Locate the cell with the specified text and output its (X, Y) center coordinate. 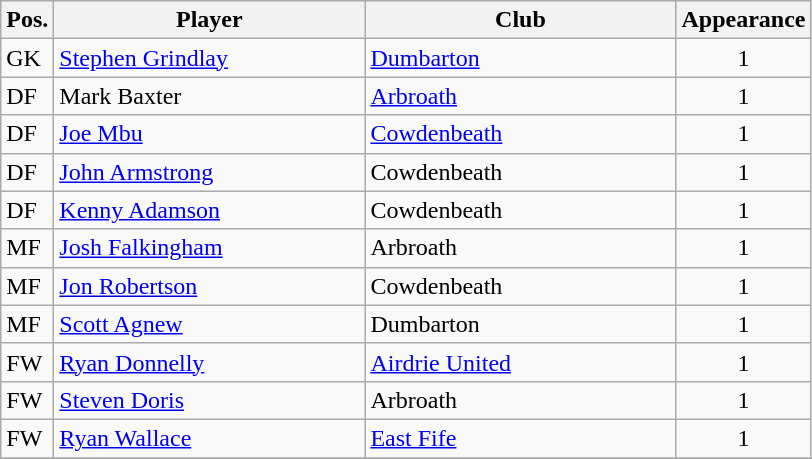
John Armstrong (210, 172)
Joe Mbu (210, 134)
Player (210, 20)
Appearance (744, 20)
East Fife (520, 438)
Stephen Grindlay (210, 58)
Pos. (28, 20)
Josh Falkingham (210, 248)
Kenny Adamson (210, 210)
Airdrie United (520, 362)
Scott Agnew (210, 324)
GK (28, 58)
Ryan Donnelly (210, 362)
Ryan Wallace (210, 438)
Mark Baxter (210, 96)
Jon Robertson (210, 286)
Steven Doris (210, 400)
Club (520, 20)
